Return [x, y] of the center of cell containing provided text 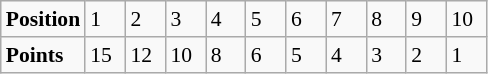
Position [43, 19]
9 [426, 19]
15 [105, 55]
12 [145, 55]
Points [43, 55]
7 [346, 19]
